Provide the (X, Y) coordinate of the cell's center where the given text is located.  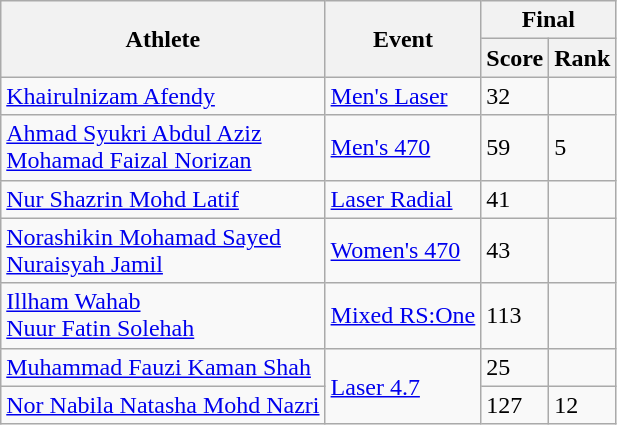
5 (582, 148)
Men's 470 (403, 148)
41 (515, 199)
Event (403, 39)
Mixed RS:One (403, 316)
Rank (582, 58)
Women's 470 (403, 250)
25 (515, 367)
Ahmad Syukri Abdul AzizMohamad Faizal Norizan (163, 148)
Score (515, 58)
Laser 4.7 (403, 386)
Nor Nabila Natasha Mohd Nazri (163, 405)
Athlete (163, 39)
Laser Radial (403, 199)
Khairulnizam Afendy (163, 96)
43 (515, 250)
Illham WahabNuur Fatin Solehah (163, 316)
Men's Laser (403, 96)
113 (515, 316)
Muhammad Fauzi Kaman Shah (163, 367)
127 (515, 405)
Nur Shazrin Mohd Latif (163, 199)
12 (582, 405)
Final (548, 20)
32 (515, 96)
59 (515, 148)
Norashikin Mohamad SayedNuraisyah Jamil (163, 250)
